For the text-containing cell, return its midpoint in [X, Y] coordinate format. 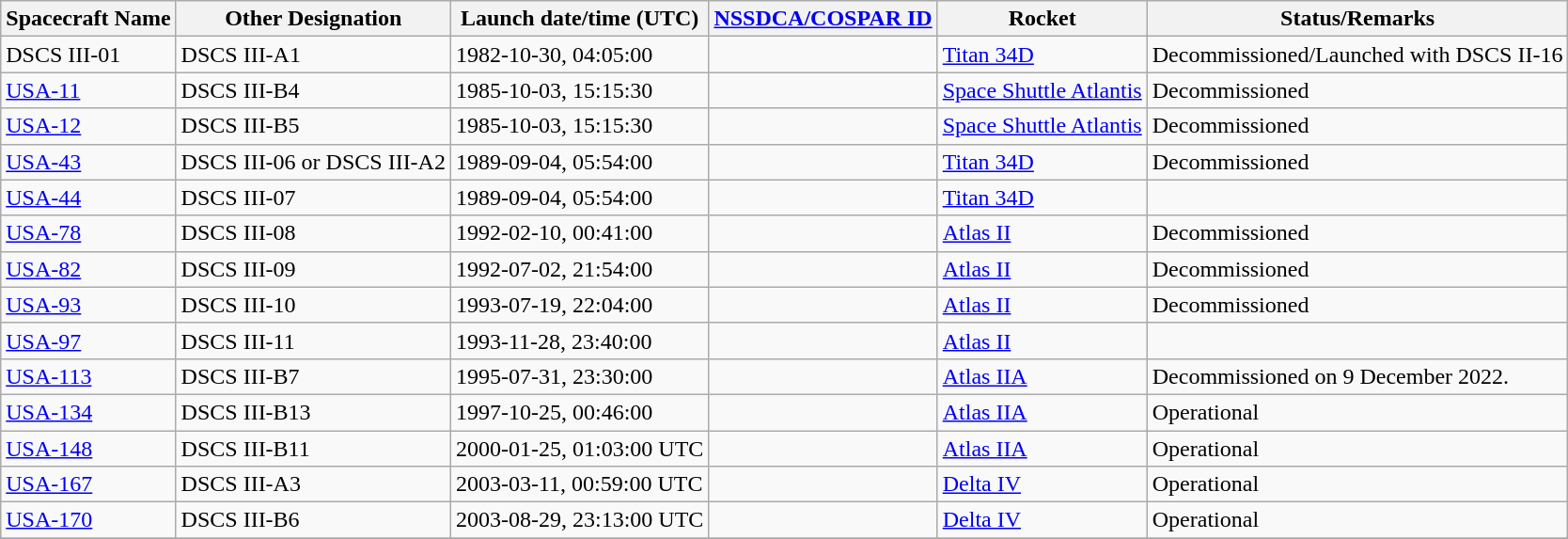
USA-167 [88, 484]
DSCS III-B5 [313, 126]
Spacecraft Name [88, 19]
1982-10-30, 04:05:00 [579, 55]
1993-11-28, 23:40:00 [579, 341]
DSCS III-09 [313, 269]
Launch date/time (UTC) [579, 19]
USA-12 [88, 126]
Decommissioned/Launched with DSCS II-16 [1357, 55]
DSCS III-07 [313, 198]
Status/Remarks [1357, 19]
USA-44 [88, 198]
2003-08-29, 23:13:00 UTC [579, 520]
1992-07-02, 21:54:00 [579, 269]
USA-78 [88, 233]
USA-134 [88, 412]
Rocket [1042, 19]
1992-02-10, 00:41:00 [579, 233]
USA-113 [88, 376]
1995-07-31, 23:30:00 [579, 376]
DSCS III-A3 [313, 484]
1997-10-25, 00:46:00 [579, 412]
DSCS III-B13 [313, 412]
USA-82 [88, 269]
DSCS III-10 [313, 305]
USA-97 [88, 341]
USA-170 [88, 520]
USA-11 [88, 90]
USA-43 [88, 162]
2003-03-11, 00:59:00 UTC [579, 484]
USA-148 [88, 449]
DSCS III-A1 [313, 55]
DSCS III-06 or DSCS III-A2 [313, 162]
DSCS III-B4 [313, 90]
Other Designation [313, 19]
DSCS III-08 [313, 233]
DSCS III-B6 [313, 520]
2000-01-25, 01:03:00 UTC [579, 449]
DSCS III-B11 [313, 449]
DSCS III-B7 [313, 376]
DSCS III-01 [88, 55]
DSCS III-11 [313, 341]
1993-07-19, 22:04:00 [579, 305]
Decommissioned on 9 December 2022. [1357, 376]
NSSDCA/COSPAR ID [823, 19]
USA-93 [88, 305]
